Scan for the cell matching the given text and deliver its [X, Y] coordinate at center. 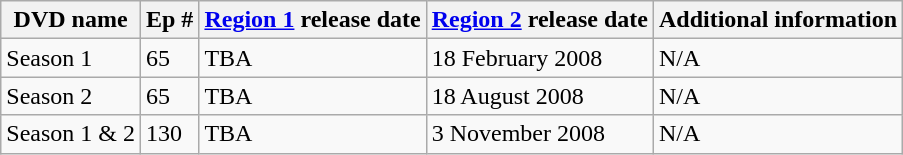
Region 2 release date [540, 20]
18 August 2008 [540, 96]
Season 2 [71, 96]
3 November 2008 [540, 134]
Region 1 release date [312, 20]
Additional information [778, 20]
Season 1 [71, 58]
18 February 2008 [540, 58]
130 [169, 134]
DVD name [71, 20]
Ep # [169, 20]
Season 1 & 2 [71, 134]
